For the text-containing cell, return its midpoint in [x, y] coordinate format. 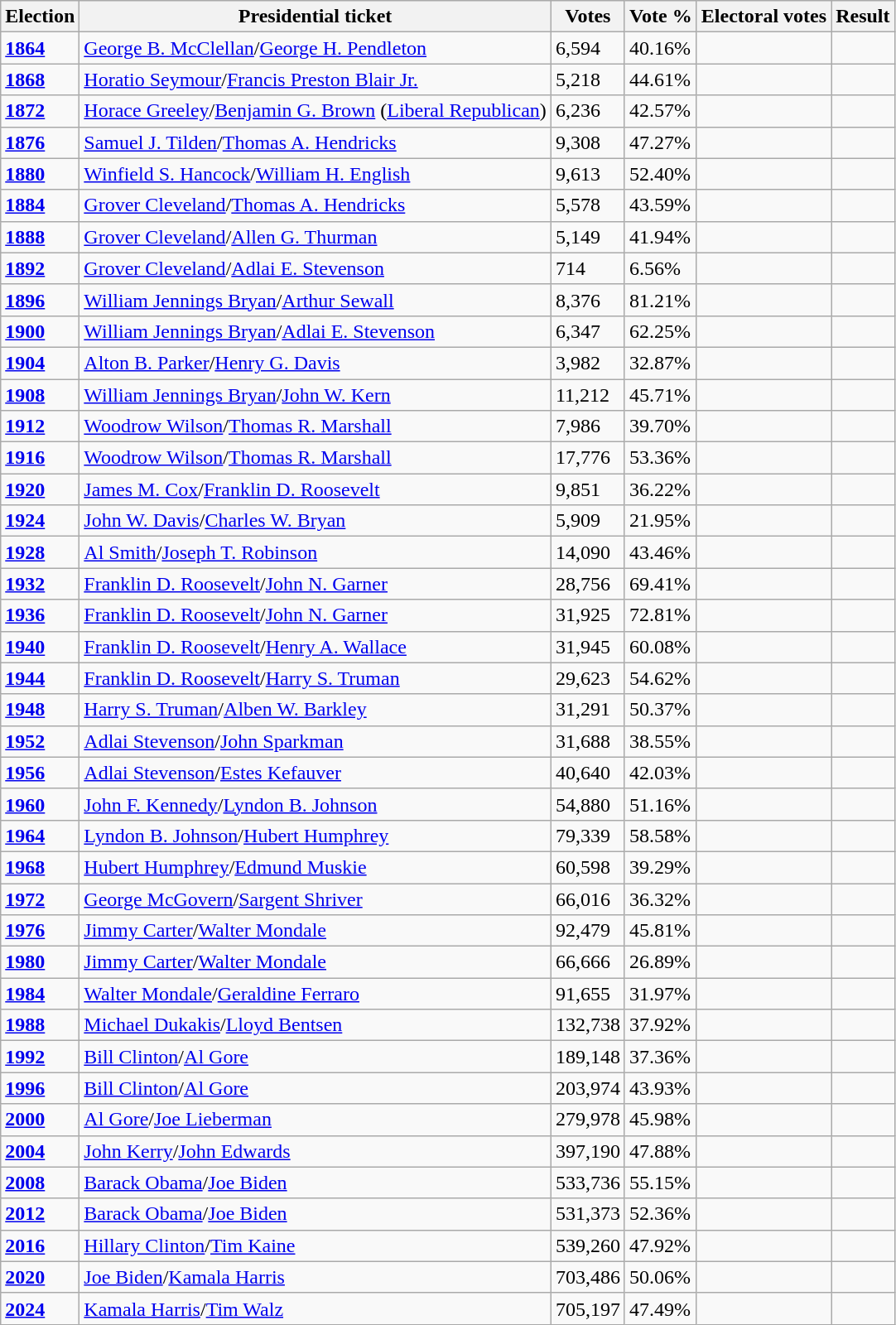
Presidential ticket [316, 17]
Kamala Harris/Tim Walz [316, 1308]
Harry S. Truman/Alben W. Barkley [316, 710]
1884 [40, 205]
60,598 [588, 867]
1972 [40, 899]
6,594 [588, 48]
31,945 [588, 647]
1920 [40, 489]
1980 [40, 962]
James M. Cox/Franklin D. Roosevelt [316, 489]
Alton B. Parker/Henry G. Davis [316, 363]
17,776 [588, 458]
Winfield S. Hancock/William H. English [316, 174]
6,236 [588, 111]
3,982 [588, 363]
45.71% [661, 395]
1968 [40, 867]
39.29% [661, 867]
2024 [40, 1308]
40.16% [661, 48]
Samuel J. Tilden/Thomas A. Hendricks [316, 142]
1960 [40, 804]
1900 [40, 331]
1912 [40, 426]
53.36% [661, 458]
Franklin D. Roosevelt/Henry A. Wallace [316, 647]
52.40% [661, 174]
Franklin D. Roosevelt/Harry S. Truman [316, 678]
703,486 [588, 1277]
203,974 [588, 1088]
1908 [40, 395]
1876 [40, 142]
Horace Greeley/Benjamin G. Brown (Liberal Republican) [316, 111]
William Jennings Bryan/John W. Kern [316, 395]
36.32% [661, 899]
5,149 [588, 237]
705,197 [588, 1308]
1976 [40, 931]
Grover Cleveland/Allen G. Thurman [316, 237]
1940 [40, 647]
54,880 [588, 804]
40,640 [588, 773]
8,376 [588, 300]
1964 [40, 836]
38.55% [661, 741]
47.27% [661, 142]
2004 [40, 1151]
92,479 [588, 931]
39.70% [661, 426]
41.94% [661, 237]
1956 [40, 773]
36.22% [661, 489]
Hubert Humphrey/Edmund Muskie [316, 867]
51.16% [661, 804]
31,291 [588, 710]
50.06% [661, 1277]
28,756 [588, 584]
2000 [40, 1120]
7,986 [588, 426]
5,909 [588, 521]
Result [863, 17]
1892 [40, 268]
9,851 [588, 489]
Al Smith/Joseph T. Robinson [316, 552]
1904 [40, 363]
5,218 [588, 79]
31.97% [661, 994]
44.61% [661, 79]
11,212 [588, 395]
37.36% [661, 1057]
6,347 [588, 331]
1928 [40, 552]
539,260 [588, 1245]
6.56% [661, 268]
37.92% [661, 1025]
66,666 [588, 962]
1952 [40, 741]
31,688 [588, 741]
Vote % [661, 17]
47.88% [661, 1151]
42.57% [661, 111]
1984 [40, 994]
43.46% [661, 552]
Michael Dukakis/Lloyd Bentsen [316, 1025]
1880 [40, 174]
79,339 [588, 836]
1944 [40, 678]
531,373 [588, 1214]
2016 [40, 1245]
279,978 [588, 1120]
John W. Davis/Charles W. Bryan [316, 521]
397,190 [588, 1151]
60.08% [661, 647]
26.89% [661, 962]
1916 [40, 458]
69.41% [661, 584]
132,738 [588, 1025]
45.98% [661, 1120]
81.21% [661, 300]
91,655 [588, 994]
1948 [40, 710]
Lyndon B. Johnson/Hubert Humphrey [316, 836]
George B. McClellan/George H. Pendleton [316, 48]
47.92% [661, 1245]
1936 [40, 615]
533,736 [588, 1183]
John Kerry/John Edwards [316, 1151]
47.49% [661, 1308]
54.62% [661, 678]
John F. Kennedy/Lyndon B. Johnson [316, 804]
1872 [40, 111]
55.15% [661, 1183]
Horatio Seymour/Francis Preston Blair Jr. [316, 79]
1888 [40, 237]
1924 [40, 521]
Election [40, 17]
58.58% [661, 836]
1992 [40, 1057]
Electoral votes [764, 17]
Walter Mondale/Geraldine Ferraro [316, 994]
1932 [40, 584]
50.37% [661, 710]
21.95% [661, 521]
William Jennings Bryan/Adlai E. Stevenson [316, 331]
Joe Biden/Kamala Harris [316, 1277]
Adlai Stevenson/John Sparkman [316, 741]
52.36% [661, 1214]
189,148 [588, 1057]
43.59% [661, 205]
Al Gore/Joe Lieberman [316, 1120]
William Jennings Bryan/Arthur Sewall [316, 300]
9,613 [588, 174]
14,090 [588, 552]
29,623 [588, 678]
2012 [40, 1214]
1864 [40, 48]
1988 [40, 1025]
714 [588, 268]
66,016 [588, 899]
George McGovern/Sargent Shriver [316, 899]
1868 [40, 79]
62.25% [661, 331]
5,578 [588, 205]
45.81% [661, 931]
72.81% [661, 615]
31,925 [588, 615]
Adlai Stevenson/Estes Kefauver [316, 773]
43.93% [661, 1088]
2020 [40, 1277]
2008 [40, 1183]
9,308 [588, 142]
Grover Cleveland/Thomas A. Hendricks [316, 205]
Votes [588, 17]
Grover Cleveland/Adlai E. Stevenson [316, 268]
42.03% [661, 773]
32.87% [661, 363]
Hillary Clinton/Tim Kaine [316, 1245]
1896 [40, 300]
1996 [40, 1088]
